Locate the cell with the specified text and output its (x, y) center coordinate. 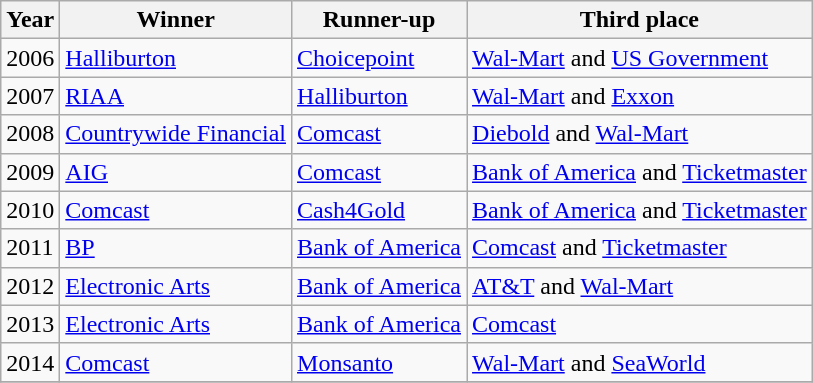
Year (30, 20)
Monsanto (380, 362)
2006 (30, 58)
Wal-Mart and SeaWorld (640, 362)
2011 (30, 248)
Countrywide Financial (176, 134)
Wal-Mart and Exxon (640, 96)
Diebold and Wal-Mart (640, 134)
Choicepoint (380, 58)
Winner (176, 20)
2009 (30, 172)
BP (176, 248)
Third place (640, 20)
RIAA (176, 96)
Wal-Mart and US Government (640, 58)
Comcast and Ticketmaster (640, 248)
2007 (30, 96)
2008 (30, 134)
2012 (30, 286)
2013 (30, 324)
Cash4Gold (380, 210)
AIG (176, 172)
2014 (30, 362)
AT&T and Wal-Mart (640, 286)
Runner-up (380, 20)
2010 (30, 210)
